Scan for the cell matching the given text and deliver its (X, Y) coordinate at center. 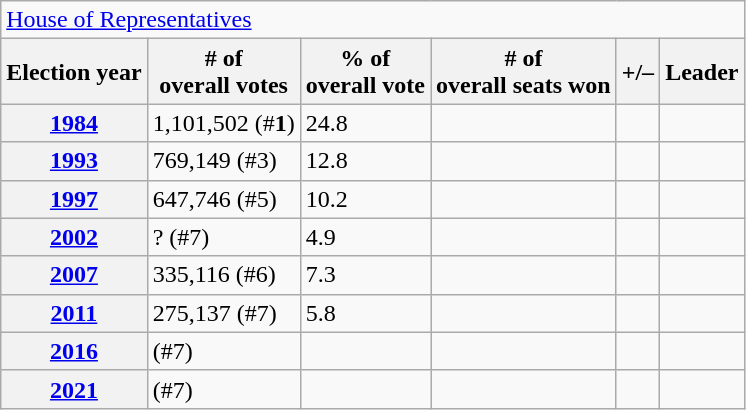
4.9 (365, 237)
2007 (74, 275)
10.2 (365, 199)
12.8 (365, 161)
1997 (74, 199)
% ofoverall vote (365, 72)
335,116 (#6) (224, 275)
7.3 (365, 275)
1993 (74, 161)
275,137 (#7) (224, 313)
# ofoverall seats won (524, 72)
? (#7) (224, 237)
24.8 (365, 123)
2016 (74, 351)
647,746 (#5) (224, 199)
2002 (74, 237)
769,149 (#3) (224, 161)
House of Representatives (372, 20)
1,101,502 (#1) (224, 123)
2011 (74, 313)
2021 (74, 389)
# ofoverall votes (224, 72)
Leader (702, 72)
Election year (74, 72)
1984 (74, 123)
+/– (638, 72)
5.8 (365, 313)
